Detect which cell encompasses the target text, then output its [x, y] center coordinate. 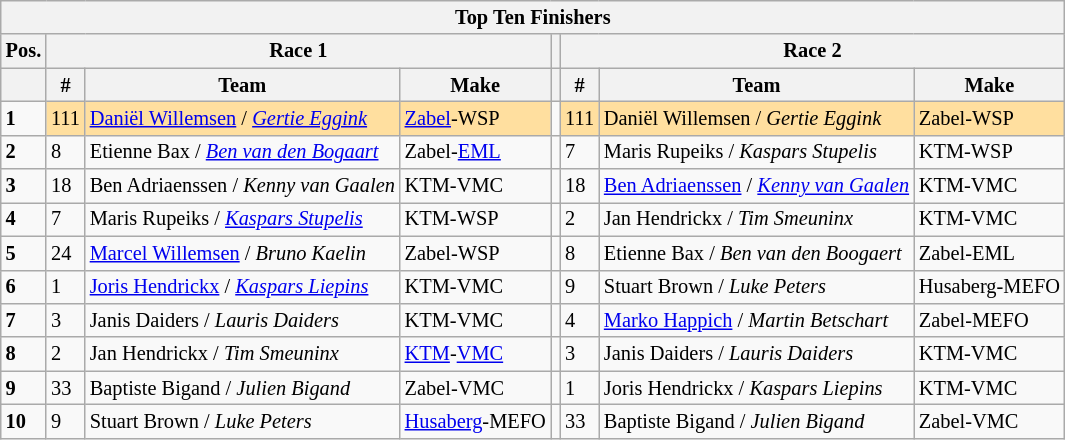
Etienne Bax / Ben van den Boogaert [756, 253]
Top Ten Finishers [533, 17]
Race 2 [812, 51]
24 [66, 253]
6 [24, 287]
Race 1 [298, 51]
5 [24, 253]
Marko Happich / Martin Betschart [756, 320]
Marcel Willemsen / Bruno Kaelin [242, 253]
10 [24, 421]
Etienne Bax / Ben van den Bogaart [242, 152]
Pos. [24, 51]
Zabel-MEFO [990, 320]
